Output the [x, y] coordinate of the center of the cell containing the given text.  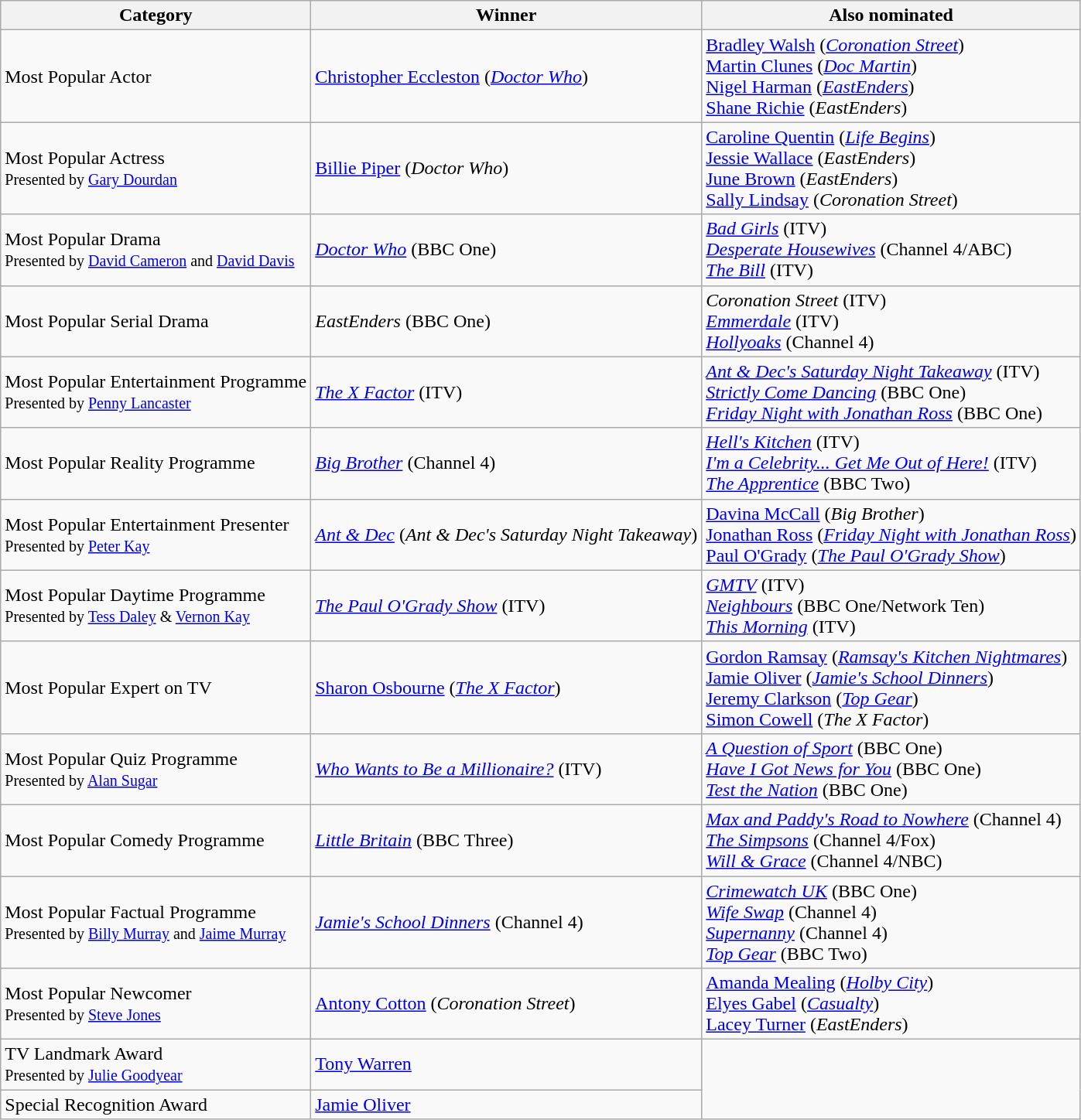
Antony Cotton (Coronation Street) [506, 1004]
Tony Warren [506, 1064]
Gordon Ramsay (Ramsay's Kitchen Nightmares)Jamie Oliver (Jamie's School Dinners)Jeremy Clarkson (Top Gear)Simon Cowell (The X Factor) [891, 687]
Coronation Street (ITV)Emmerdale (ITV)Hollyoaks (Channel 4) [891, 321]
Most Popular Comedy Programme [156, 840]
GMTV (ITV)Neighbours (BBC One/Network Ten)This Morning (ITV) [891, 606]
Bradley Walsh (Coronation Street)Martin Clunes (Doc Martin)Nigel Harman (EastEnders)Shane Richie (EastEnders) [891, 76]
Most Popular Factual Programme Presented by Billy Murray and Jaime Murray [156, 922]
Most Popular Entertainment Presenter Presented by Peter Kay [156, 534]
Special Recognition Award [156, 1105]
Most Popular Reality Programme [156, 463]
Winner [506, 15]
Jamie's School Dinners (Channel 4) [506, 922]
Most Popular Daytime Programme Presented by Tess Daley & Vernon Kay [156, 606]
Most Popular Actor [156, 76]
EastEnders (BBC One) [506, 321]
Most Popular Drama Presented by David Cameron and David Davis [156, 250]
Most Popular Entertainment Programme Presented by Penny Lancaster [156, 392]
Who Wants to Be a Millionaire? (ITV) [506, 769]
Billie Piper (Doctor Who) [506, 169]
Category [156, 15]
Most Popular Actress Presented by Gary Dourdan [156, 169]
Also nominated [891, 15]
Most Popular Quiz Programme Presented by Alan Sugar [156, 769]
A Question of Sport (BBC One)Have I Got News for You (BBC One)Test the Nation (BBC One) [891, 769]
The Paul O'Grady Show (ITV) [506, 606]
Max and Paddy's Road to Nowhere (Channel 4)The Simpsons (Channel 4/Fox)Will & Grace (Channel 4/NBC) [891, 840]
The X Factor (ITV) [506, 392]
Davina McCall (Big Brother) Jonathan Ross (Friday Night with Jonathan Ross) Paul O'Grady (The Paul O'Grady Show) [891, 534]
Crimewatch UK (BBC One)Wife Swap (Channel 4)Supernanny (Channel 4)Top Gear (BBC Two) [891, 922]
Hell's Kitchen (ITV)I'm a Celebrity... Get Me Out of Here! (ITV)The Apprentice (BBC Two) [891, 463]
Sharon Osbourne (The X Factor) [506, 687]
Most Popular Serial Drama [156, 321]
Amanda Mealing (Holby City)Elyes Gabel (Casualty)Lacey Turner (EastEnders) [891, 1004]
Ant & Dec's Saturday Night Takeaway (ITV)Strictly Come Dancing (BBC One)Friday Night with Jonathan Ross (BBC One) [891, 392]
TV Landmark Award Presented by Julie Goodyear [156, 1064]
Christopher Eccleston (Doctor Who) [506, 76]
Most Popular Newcomer Presented by Steve Jones [156, 1004]
Ant & Dec (Ant & Dec's Saturday Night Takeaway) [506, 534]
Jamie Oliver [506, 1105]
Most Popular Expert on TV [156, 687]
Bad Girls (ITV)Desperate Housewives (Channel 4/ABC)The Bill (ITV) [891, 250]
Caroline Quentin (Life Begins)Jessie Wallace (EastEnders)June Brown (EastEnders)Sally Lindsay (Coronation Street) [891, 169]
Little Britain (BBC Three) [506, 840]
Big Brother (Channel 4) [506, 463]
Doctor Who (BBC One) [506, 250]
